Locate the cell with the specified text and output its [X, Y] center coordinate. 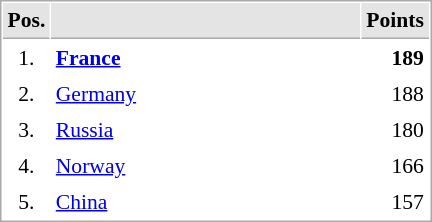
1. [26, 57]
France [206, 57]
Germany [206, 93]
180 [396, 129]
Russia [206, 129]
166 [396, 165]
Points [396, 21]
Pos. [26, 21]
4. [26, 165]
157 [396, 201]
189 [396, 57]
3. [26, 129]
5. [26, 201]
Norway [206, 165]
188 [396, 93]
China [206, 201]
2. [26, 93]
